Find where the given text appears and provide that cell's center as [X, Y] coordinate. 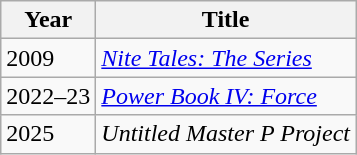
Year [48, 20]
2025 [48, 134]
Untitled Master P Project [226, 134]
Title [226, 20]
2009 [48, 58]
Power Book IV: Force [226, 96]
2022–23 [48, 96]
Nite Tales: The Series [226, 58]
